Search for the cell housing the specified text and yield its [x, y] center coordinate. 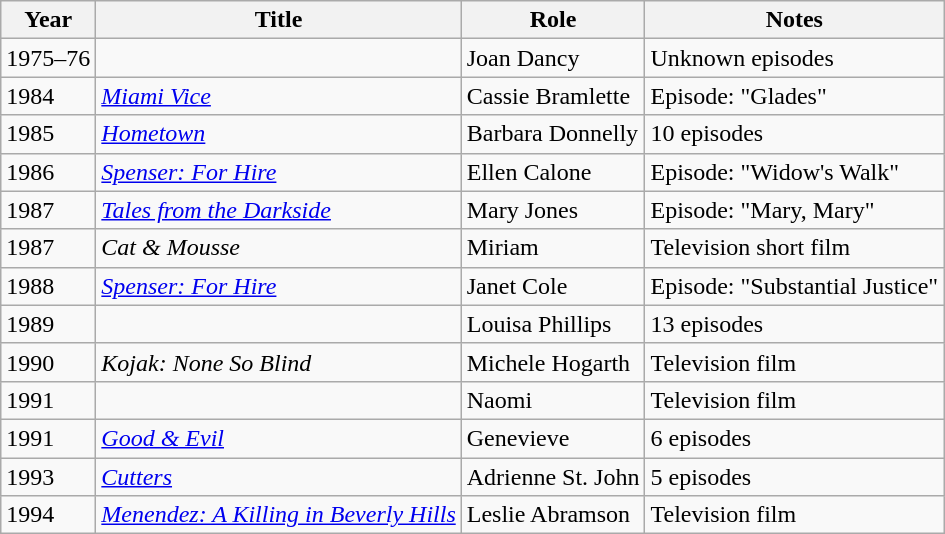
Good & Evil [278, 438]
Title [278, 20]
Notes [794, 20]
Episode: "Mary, Mary" [794, 210]
10 episodes [794, 134]
Cassie Bramlette [553, 96]
1986 [48, 172]
Tales from the Darkside [278, 210]
Ellen Calone [553, 172]
Episode: "Widow's Walk" [794, 172]
Television short film [794, 248]
1985 [48, 134]
Miriam [553, 248]
Genevieve [553, 438]
Cat & Mousse [278, 248]
5 episodes [794, 477]
13 episodes [794, 324]
Louisa Phillips [553, 324]
1975–76 [48, 58]
Miami Vice [278, 96]
Janet Cole [553, 286]
Kojak: None So Blind [278, 362]
Barbara Donnelly [553, 134]
1990 [48, 362]
Michele Hogarth [553, 362]
Leslie Abramson [553, 515]
Unknown episodes [794, 58]
Joan Dancy [553, 58]
1984 [48, 96]
Role [553, 20]
Hometown [278, 134]
Mary Jones [553, 210]
Menendez: A Killing in Beverly Hills [278, 515]
1989 [48, 324]
Year [48, 20]
Adrienne St. John [553, 477]
1988 [48, 286]
1994 [48, 515]
Episode: "Substantial Justice" [794, 286]
6 episodes [794, 438]
1993 [48, 477]
Cutters [278, 477]
Episode: "Glades" [794, 96]
Naomi [553, 400]
